Scan for the cell matching the given text and deliver its [X, Y] coordinate at center. 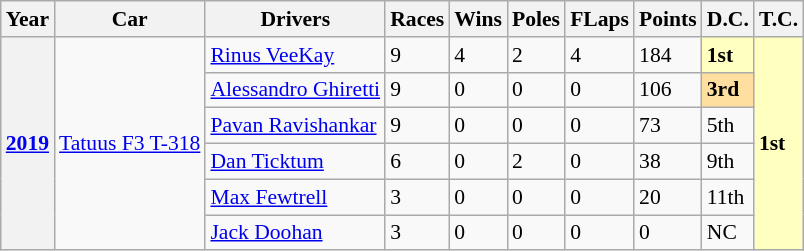
Max Fewtrell [295, 197]
Rinus VeeKay [295, 55]
5th [728, 126]
106 [668, 90]
Alessandro Ghiretti [295, 90]
Poles [536, 19]
3rd [728, 90]
38 [668, 162]
11th [728, 197]
9th [728, 162]
T.C. [778, 19]
Pavan Ravishankar [295, 126]
184 [668, 55]
Wins [478, 19]
NC [728, 233]
Races [417, 19]
Tatuus F3 T-318 [130, 144]
Dan Ticktum [295, 162]
Drivers [295, 19]
20 [668, 197]
Jack Doohan [295, 233]
Year [28, 19]
Car [130, 19]
73 [668, 126]
D.C. [728, 19]
Points [668, 19]
2019 [28, 144]
6 [417, 162]
FLaps [600, 19]
